Provide the [X, Y] coordinate of the cell's center where the given text is located.  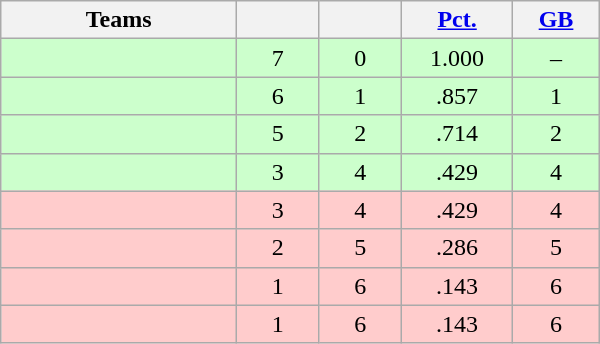
0 [360, 58]
.857 [456, 96]
.286 [456, 248]
.714 [456, 134]
7 [277, 58]
Teams [119, 20]
GB [556, 20]
– [556, 58]
1.000 [456, 58]
Pct. [456, 20]
